Find where the given text appears and provide that cell's center as [x, y] coordinate. 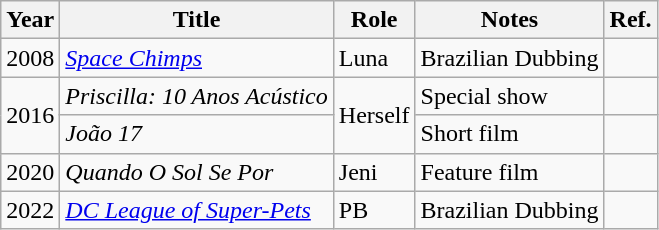
Ref. [630, 20]
João 17 [196, 134]
2008 [30, 58]
Priscilla: 10 Anos Acústico [196, 96]
Role [374, 20]
2016 [30, 115]
Luna [374, 58]
Quando O Sol Se Por [196, 172]
2022 [30, 210]
Title [196, 20]
Special show [510, 96]
PB [374, 210]
Jeni [374, 172]
Herself [374, 115]
2020 [30, 172]
Notes [510, 20]
DC League of Super-Pets [196, 210]
Feature film [510, 172]
Short film [510, 134]
Year [30, 20]
Space Chimps [196, 58]
